Locate the cell with the specified text and output its [x, y] center coordinate. 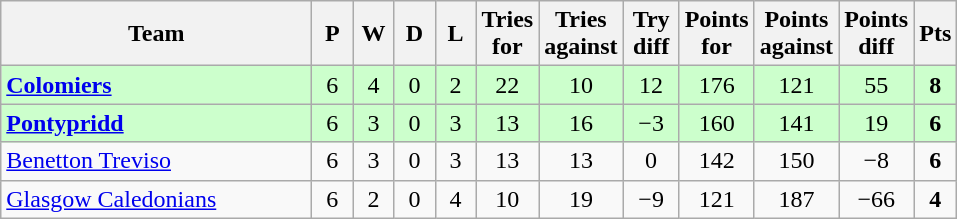
−8 [876, 161]
Team [156, 34]
−9 [651, 199]
176 [716, 85]
8 [936, 85]
Try diff [651, 34]
12 [651, 85]
Points diff [876, 34]
Tries for [508, 34]
W [374, 34]
Points against [796, 34]
Pts [936, 34]
Colomiers [156, 85]
150 [796, 161]
55 [876, 85]
Glasgow Caledonians [156, 199]
Points for [716, 34]
160 [716, 123]
L [456, 34]
P [332, 34]
16 [581, 123]
142 [716, 161]
187 [796, 199]
−3 [651, 123]
22 [508, 85]
141 [796, 123]
Benetton Treviso [156, 161]
Pontypridd [156, 123]
−66 [876, 199]
Tries against [581, 34]
D [414, 34]
